Scan for the cell matching the given text and deliver its (X, Y) coordinate at center. 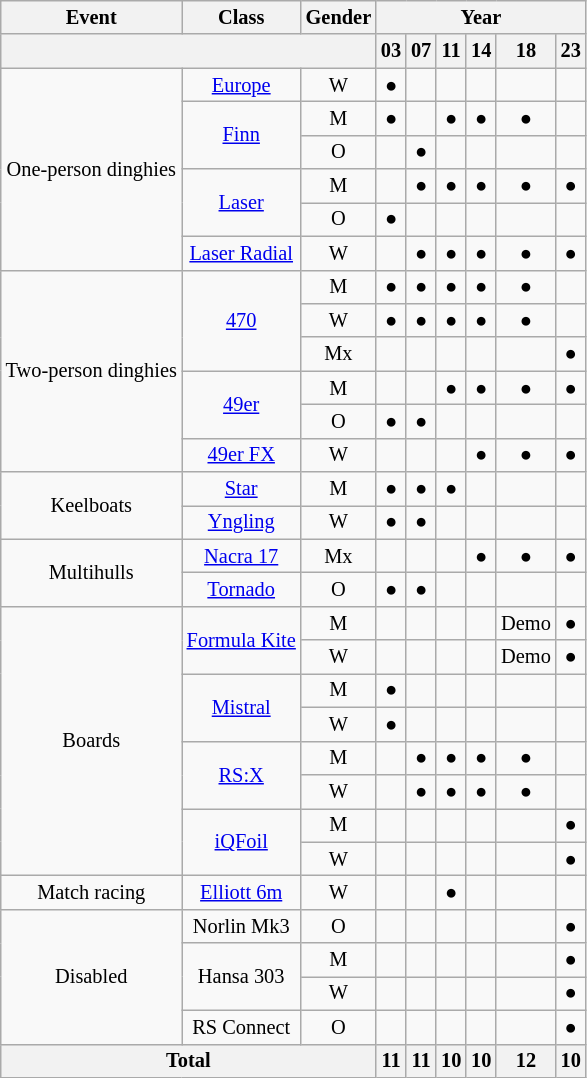
Tornado (242, 589)
18 (526, 51)
Match racing (92, 892)
Year (481, 17)
Hansa 303 (242, 976)
14 (481, 51)
RS:X (242, 774)
Formula Kite (242, 640)
07 (421, 51)
Mistral (242, 706)
Nacra 17 (242, 556)
RS Connect (242, 1027)
03 (391, 51)
Boards (92, 740)
Star (242, 489)
49er (242, 404)
12 (526, 1061)
Class (242, 17)
Two-person dinghies (92, 371)
One-person dinghies (92, 169)
Laser Radial (242, 253)
Elliott 6m (242, 892)
470 (242, 320)
Finn (242, 134)
23 (571, 51)
Total (188, 1061)
Keelboats (92, 506)
Europe (242, 85)
Yngling (242, 522)
Event (92, 17)
49er FX (242, 455)
Disabled (92, 976)
iQFoil (242, 842)
Norlin Mk3 (242, 926)
Laser (242, 202)
Gender (338, 17)
Multihulls (92, 572)
